Search for the cell housing the specified text and yield its [x, y] center coordinate. 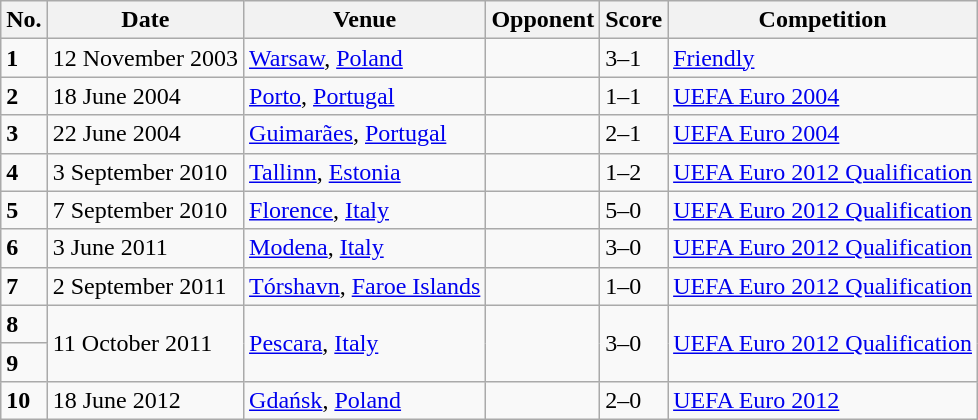
3 [24, 134]
4 [24, 172]
Gdańsk, Poland [365, 400]
UEFA Euro 2012 [823, 400]
Florence, Italy [365, 210]
Venue [365, 20]
1–2 [634, 172]
1–0 [634, 286]
Tallinn, Estonia [365, 172]
1–1 [634, 96]
11 October 2011 [145, 343]
3 June 2011 [145, 248]
8 [24, 324]
18 June 2004 [145, 96]
Score [634, 20]
2 [24, 96]
Competition [823, 20]
Tórshavn, Faroe Islands [365, 286]
7 September 2010 [145, 210]
Warsaw, Poland [365, 58]
5 [24, 210]
7 [24, 286]
3–1 [634, 58]
Date [145, 20]
5–0 [634, 210]
2 September 2011 [145, 286]
Modena, Italy [365, 248]
Guimarães, Portugal [365, 134]
Porto, Portugal [365, 96]
2–0 [634, 400]
22 June 2004 [145, 134]
9 [24, 362]
12 November 2003 [145, 58]
3 September 2010 [145, 172]
10 [24, 400]
Pescara, Italy [365, 343]
2–1 [634, 134]
Opponent [543, 20]
No. [24, 20]
6 [24, 248]
18 June 2012 [145, 400]
1 [24, 58]
Friendly [823, 58]
